Return the (X, Y) coordinate for the center point of the cell that contains the specified text.  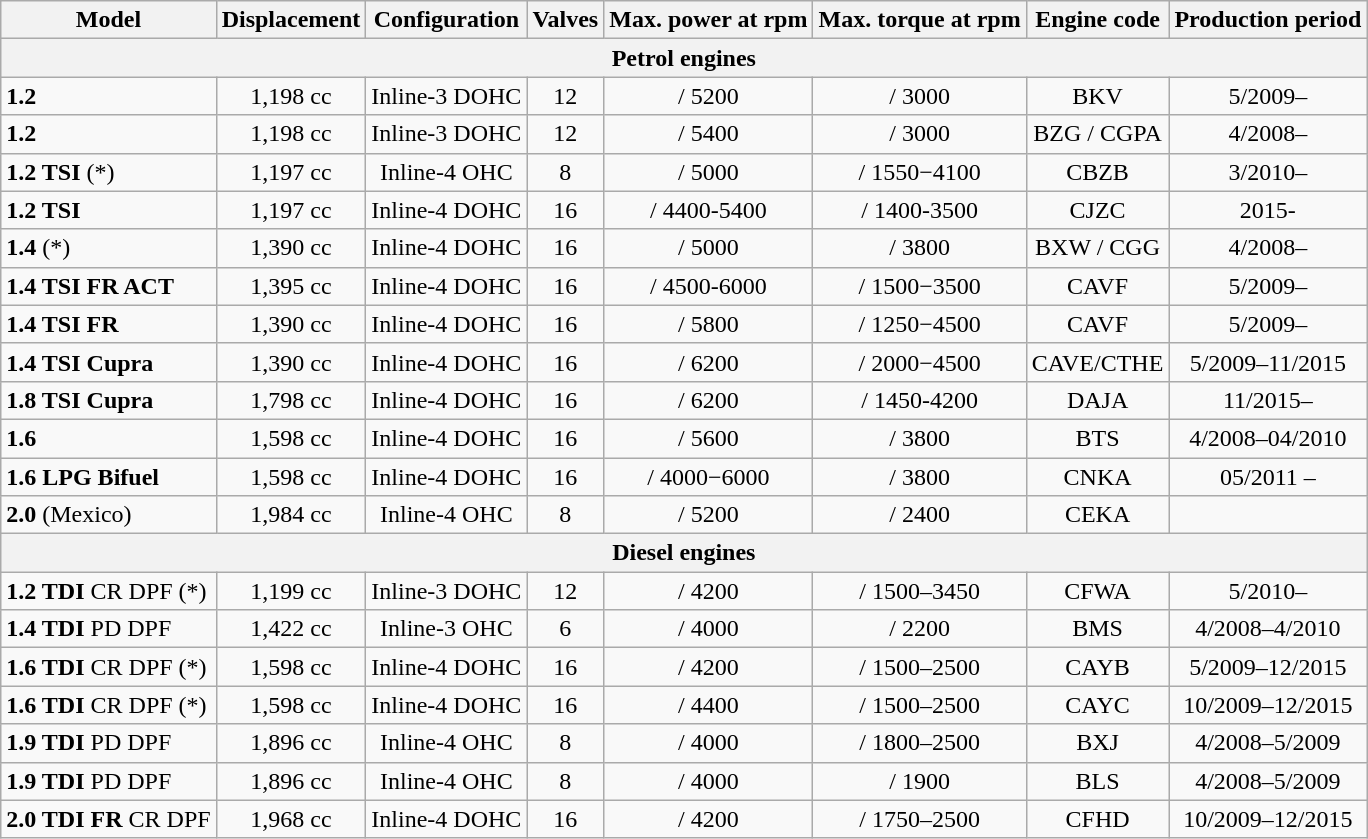
1,798 cc (291, 400)
/ 4000−6000 (708, 477)
1.4 (*) (108, 248)
BMS (1098, 629)
1.4 TSI Cupra (108, 362)
1,395 cc (291, 286)
Model (108, 20)
CFWA (1098, 591)
/ 2400 (920, 515)
/ 4400 (708, 705)
Diesel engines (684, 553)
/ 1400-3500 (920, 210)
/ 2000−4500 (920, 362)
/ 5600 (708, 438)
Max. torque at rpm (920, 20)
/ 4500-6000 (708, 286)
CAVE/CTHE (1098, 362)
1.4 TSI FR ACT (108, 286)
Engine code (1098, 20)
BTS (1098, 438)
1,199 cc (291, 591)
/ 4400-5400 (708, 210)
1,968 cc (291, 819)
1,984 cc (291, 515)
CAYB (1098, 667)
CBZB (1098, 172)
Inline-3 OHC (446, 629)
5/2009–11/2015 (1268, 362)
/ 5400 (708, 134)
BZG / CGPA (1098, 134)
/ 5800 (708, 324)
5/2009–12/2015 (1268, 667)
11/2015– (1268, 400)
1.2 TSI (108, 210)
/ 1500−3500 (920, 286)
/ 1550−4100 (920, 172)
/ 1800–2500 (920, 743)
2015- (1268, 210)
/ 1750–2500 (920, 819)
5/2010– (1268, 591)
1.4 TSI FR (108, 324)
CEKA (1098, 515)
Petrol engines (684, 58)
2.0 (Mexico) (108, 515)
BKV (1098, 96)
1.8 TSI Cupra (108, 400)
6 (566, 629)
4/2008–4/2010 (1268, 629)
/ 1250−4500 (920, 324)
/ 1500–3450 (920, 591)
/ 1450-4200 (920, 400)
DAJA (1098, 400)
2.0 TDI FR CR DPF (108, 819)
1.6 (108, 438)
/ 1900 (920, 781)
CJZC (1098, 210)
05/2011 – (1268, 477)
CAYC (1098, 705)
3/2010– (1268, 172)
1.2 TDI CR DPF (*) (108, 591)
Configuration (446, 20)
Valves (566, 20)
Max. power at rpm (708, 20)
1.6 LPG Bifuel (108, 477)
4/2008–04/2010 (1268, 438)
1,422 cc (291, 629)
Production period (1268, 20)
1.4 TDI PD DPF (108, 629)
BXW / CGG (1098, 248)
1.2 TSI (*) (108, 172)
CNKA (1098, 477)
/ 2200 (920, 629)
CFHD (1098, 819)
BXJ (1098, 743)
Displacement (291, 20)
BLS (1098, 781)
